Locate the cell with the specified text and output its [x, y] center coordinate. 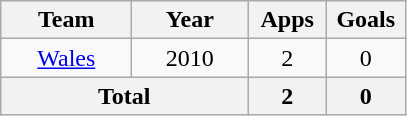
Goals [366, 20]
Apps [288, 20]
2010 [190, 58]
Team [66, 20]
Wales [66, 58]
Year [190, 20]
Total [124, 96]
